Capture the cell that displays the provided text and extract its [x, y] central coordinate. 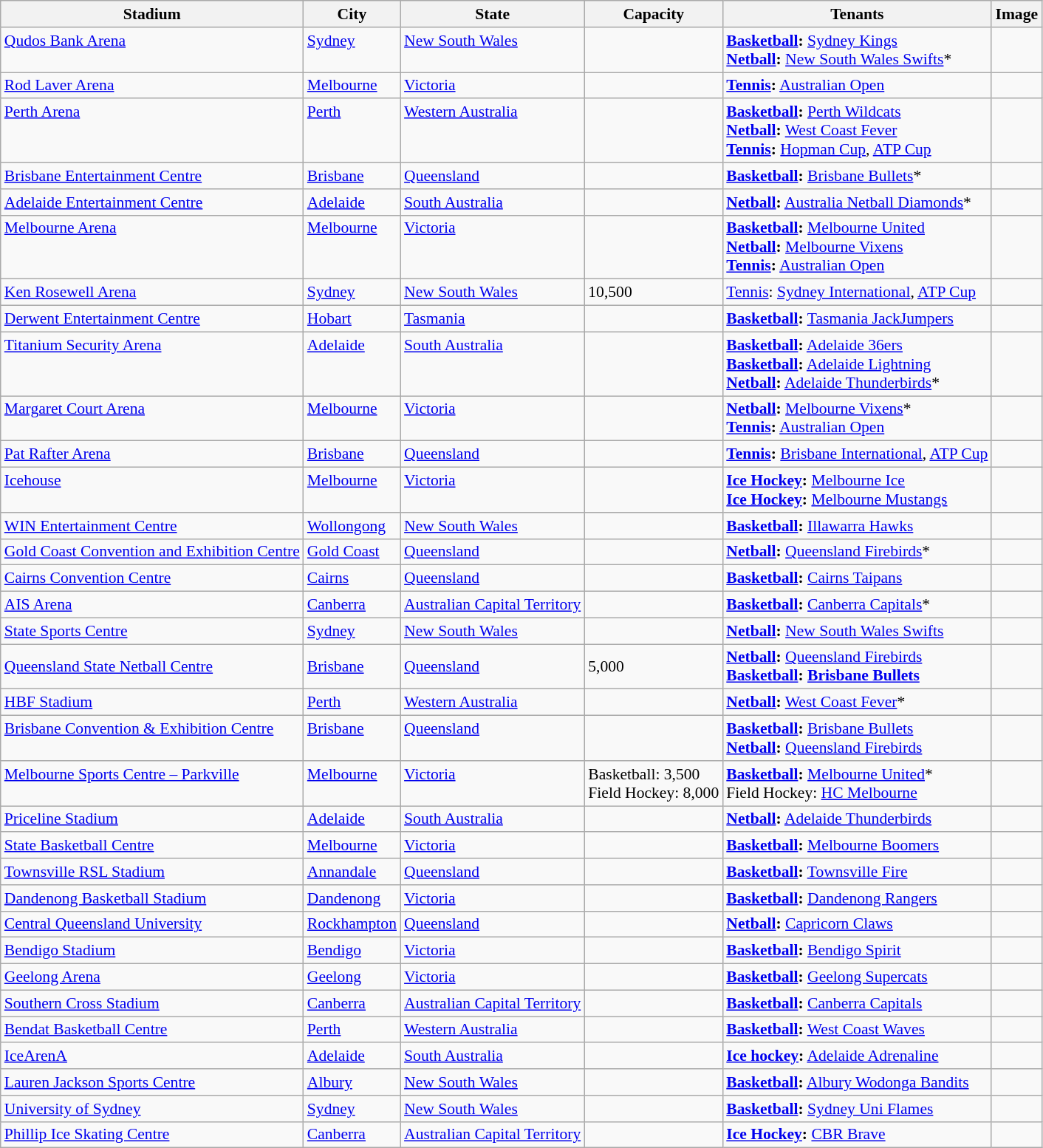
Netball: Australia Netball Diamonds* [857, 202]
Gold Coast [352, 552]
Albury [352, 1082]
5,000 [653, 666]
Cairns Convention Centre [152, 578]
Margaret Court Arena [152, 418]
Icehouse [152, 491]
Pat Rafter Arena [152, 454]
State Sports Centre [152, 631]
Basketball: Perth WildcatsNetball: West Coast FeverTennis: Hopman Cup, ATP Cup [857, 131]
City [352, 14]
Melbourne Arena [152, 247]
Tennis: Australian Open [857, 86]
Dandenong Basketball Stadium [152, 898]
Basketball: Melbourne Boomers [857, 846]
Basketball: Brisbane Bullets* [857, 176]
Titanium Security Arena [152, 363]
Geelong [352, 977]
Basketball: Bendigo Spirit [857, 951]
Townsville RSL Stadium [152, 872]
HBF Stadium [152, 703]
Capacity [653, 14]
Netball: New South Wales Swifts [857, 631]
Image [1016, 14]
Netball: West Coast Fever* [857, 703]
Netball: Adelaide Thunderbirds [857, 819]
Netball: Capricorn Claws [857, 924]
Priceline Stadium [152, 819]
Basketball: Townsville Fire [857, 872]
Wollongong [352, 526]
Basketball: West Coast Waves [857, 1030]
Basketball: Brisbane BulletsNetball: Queensland Firebirds [857, 739]
Cairns [352, 578]
Basketball: Canberra Capitals* [857, 605]
Basketball: Tasmania JackJumpers [857, 319]
Derwent Entertainment Centre [152, 319]
Perth Arena [152, 131]
10,500 [653, 293]
Basketball: Geelong Supercats [857, 977]
Rod Laver Arena [152, 86]
Ice Hockey: Melbourne Ice Ice Hockey: Melbourne Mustangs [857, 491]
Bendat Basketball Centre [152, 1030]
State Basketball Centre [152, 846]
University of Sydney [152, 1109]
State [492, 14]
Basketball: 3,500Field Hockey: 8,000 [653, 783]
Ken Rosewell Arena [152, 293]
Basketball: Sydney KingsNetball: New South Wales Swifts* [857, 50]
Rockhampton [352, 924]
Central Queensland University [152, 924]
Brisbane Convention & Exhibition Centre [152, 739]
Basketball: Melbourne UnitedNetball: Melbourne VixensTennis: Australian Open [857, 247]
Southern Cross Stadium [152, 1003]
AIS Arena [152, 605]
Ice Hockey: CBR Brave [857, 1135]
Basketball: Melbourne United*Field Hockey: HC Melbourne [857, 783]
Qudos Bank Arena [152, 50]
Netball: Melbourne Vixens*Tennis: Australian Open [857, 418]
Netball: Queensland Firebirds* [857, 552]
Netball: Queensland FirebirdsBasketball: Brisbane Bullets [857, 666]
Adelaide Entertainment Centre [152, 202]
WIN Entertainment Centre [152, 526]
Basketball: Sydney Uni Flames [857, 1109]
Tennis: Brisbane International, ATP Cup [857, 454]
Gold Coast Convention and Exhibition Centre [152, 552]
Melbourne Sports Centre – Parkville [152, 783]
Basketball: Dandenong Rangers [857, 898]
Lauren Jackson Sports Centre [152, 1082]
Tennis: Sydney International, ATP Cup [857, 293]
Phillip Ice Skating Centre [152, 1135]
Geelong Arena [152, 977]
Ice hockey: Adelaide Adrenaline [857, 1056]
Brisbane Entertainment Centre [152, 176]
Tasmania [492, 319]
Basketball: Cairns Taipans [857, 578]
Basketball: Adelaide 36ersBasketball: Adelaide LightningNetball: Adelaide Thunderbirds* [857, 363]
Queensland State Netball Centre [152, 666]
Dandenong [352, 898]
Basketball: Albury Wodonga Bandits [857, 1082]
Basketball: Illawarra Hawks [857, 526]
IceArenA [152, 1056]
Annandale [352, 872]
Bendigo [352, 951]
Stadium [152, 14]
Hobart [352, 319]
Tenants [857, 14]
Basketball: Canberra Capitals [857, 1003]
Bendigo Stadium [152, 951]
